Find where the given text appears and provide that cell's center as (X, Y) coordinate. 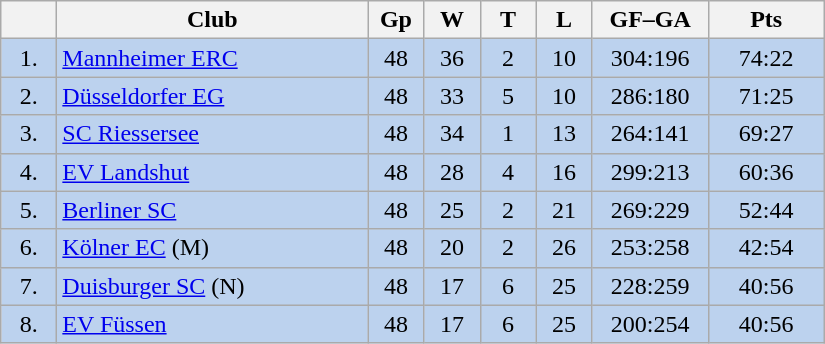
Kölner EC (M) (212, 248)
253:258 (650, 248)
1. (29, 58)
Gp (396, 20)
W (452, 20)
200:254 (650, 324)
4 (508, 172)
299:213 (650, 172)
T (508, 20)
EV Landshut (212, 172)
Berliner SC (212, 210)
5 (508, 96)
3. (29, 134)
1 (508, 134)
42:54 (766, 248)
Pts (766, 20)
L (564, 20)
71:25 (766, 96)
20 (452, 248)
69:27 (766, 134)
21 (564, 210)
16 (564, 172)
36 (452, 58)
52:44 (766, 210)
6. (29, 248)
13 (564, 134)
SC Riessersee (212, 134)
2. (29, 96)
7. (29, 286)
286:180 (650, 96)
Duisburger SC (N) (212, 286)
304:196 (650, 58)
269:229 (650, 210)
34 (452, 134)
60:36 (766, 172)
28 (452, 172)
5. (29, 210)
4. (29, 172)
Mannheimer ERC (212, 58)
33 (452, 96)
Düsseldorfer EG (212, 96)
EV Füssen (212, 324)
26 (564, 248)
8. (29, 324)
74:22 (766, 58)
Club (212, 20)
228:259 (650, 286)
264:141 (650, 134)
GF–GA (650, 20)
